Identify which cell holds the provided text, then report its (x, y) central coordinate. 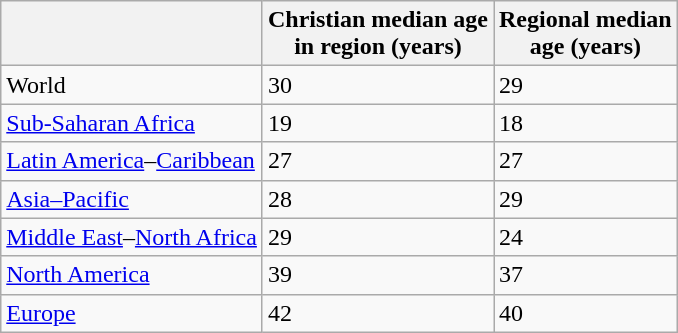
28 (378, 199)
Latin America–Caribbean (132, 161)
39 (378, 275)
24 (586, 237)
40 (586, 313)
19 (378, 123)
42 (378, 313)
37 (586, 275)
Christian median age in region (years) (378, 34)
North America (132, 275)
Sub-Saharan Africa (132, 123)
30 (378, 85)
Europe (132, 313)
18 (586, 123)
World (132, 85)
Regional median age (years) (586, 34)
Asia–Pacific (132, 199)
Middle East–North Africa (132, 237)
